Locate the cell with the specified text and output its (x, y) center coordinate. 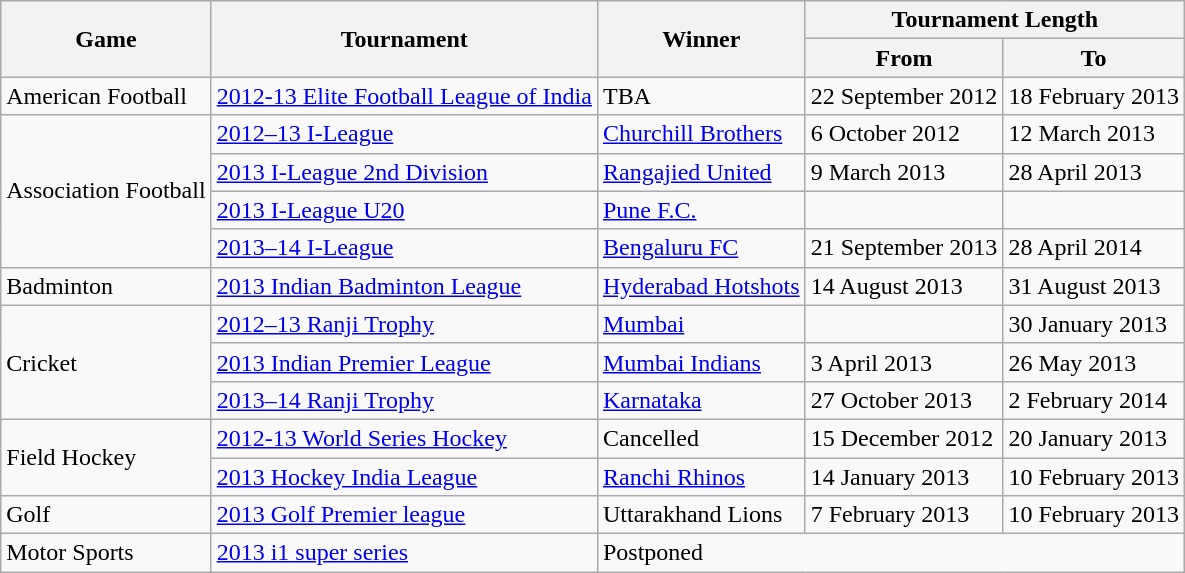
Winner (701, 39)
Mumbai (701, 324)
Tournament (404, 39)
American Football (106, 96)
28 April 2013 (1094, 172)
3 April 2013 (904, 362)
2 February 2014 (1094, 400)
18 February 2013 (1094, 96)
Badminton (106, 286)
9 March 2013 (904, 172)
2013 Golf Premier league (404, 515)
Motor Sports (106, 553)
14 January 2013 (904, 477)
14 August 2013 (904, 286)
28 April 2014 (1094, 248)
2013–14 I-League (404, 248)
To (1094, 58)
30 January 2013 (1094, 324)
21 September 2013 (904, 248)
26 May 2013 (1094, 362)
From (904, 58)
Cancelled (701, 438)
Ranchi Rhinos (701, 477)
Hyderabad Hotshots (701, 286)
Karnataka (701, 400)
Postponed (890, 553)
Association Football (106, 191)
20 January 2013 (1094, 438)
2013 I-League U20 (404, 210)
22 September 2012 (904, 96)
2013–14 Ranji Trophy (404, 400)
6 October 2012 (904, 134)
Bengaluru FC (701, 248)
15 December 2012 (904, 438)
TBA (701, 96)
Tournament Length (994, 20)
Churchill Brothers (701, 134)
2013 i1 super series (404, 553)
12 March 2013 (1094, 134)
2013 Indian Badminton League (404, 286)
7 February 2013 (904, 515)
Field Hockey (106, 457)
2013 Indian Premier League (404, 362)
Uttarakhand Lions (701, 515)
27 October 2013 (904, 400)
2012-13 World Series Hockey (404, 438)
Golf (106, 515)
Mumbai Indians (701, 362)
2013 I-League 2nd Division (404, 172)
Pune F.C. (701, 210)
31 August 2013 (1094, 286)
2012-13 Elite Football League of India (404, 96)
2012–13 Ranji Trophy (404, 324)
Game (106, 39)
2013 Hockey India League (404, 477)
Cricket (106, 362)
2012–13 I-League (404, 134)
Rangajied United (701, 172)
